Extract the [X, Y] coordinate from the center of the cell holding the provided text.  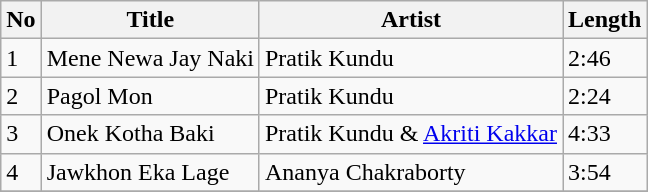
Jawkhon Eka Lage [150, 172]
4 [21, 172]
Ananya Chakraborty [410, 172]
3 [21, 134]
Title [150, 20]
2:46 [605, 58]
Pratik Kundu & Akriti Kakkar [410, 134]
Artist [410, 20]
No [21, 20]
Mene Newa Jay Naki [150, 58]
Onek Kotha Baki [150, 134]
3:54 [605, 172]
4:33 [605, 134]
1 [21, 58]
2 [21, 96]
2:24 [605, 96]
Pagol Mon [150, 96]
Length [605, 20]
